Scan for the cell matching the given text and deliver its [x, y] coordinate at center. 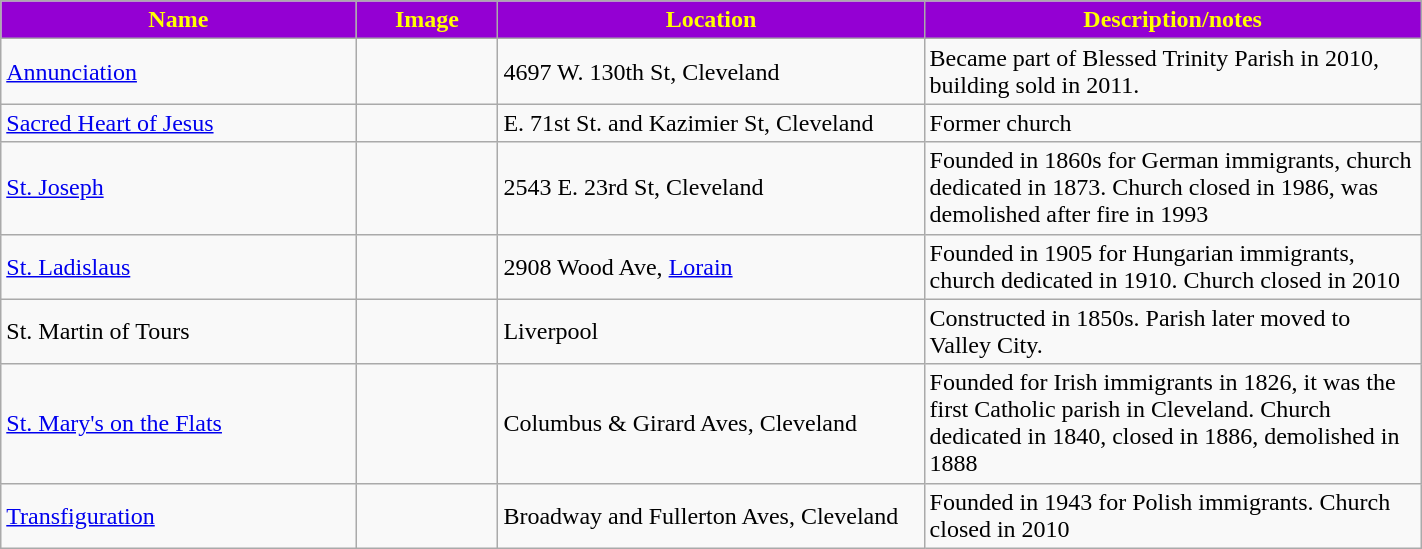
2543 E. 23rd St, Cleveland [711, 188]
Columbus & Girard Aves, Cleveland [711, 424]
Broadway and Fullerton Aves, Cleveland [711, 516]
Description/notes [1172, 20]
St. Mary's on the Flats [178, 424]
St. Martin of Tours [178, 332]
Became part of Blessed Trinity Parish in 2010, building sold in 2011. [1172, 72]
St. Ladislaus [178, 266]
St. Joseph [178, 188]
Name [178, 20]
Location [711, 20]
Sacred Heart of Jesus [178, 123]
Constructed in 1850s. Parish later moved to Valley City. [1172, 332]
E. 71st St. and Kazimier St, Cleveland [711, 123]
Transfiguration [178, 516]
Founded in 1905 for Hungarian immigrants, church dedicated in 1910. Church closed in 2010 [1172, 266]
Former church [1172, 123]
Founded for Irish immigrants in 1826, it was the first Catholic parish in Cleveland. Church dedicated in 1840, closed in 1886, demolished in 1888 [1172, 424]
Annunciation [178, 72]
Founded in 1943 for Polish immigrants. Church closed in 2010 [1172, 516]
4697 W. 130th St, Cleveland [711, 72]
2908 Wood Ave, Lorain [711, 266]
Liverpool [711, 332]
Founded in 1860s for German immigrants, church dedicated in 1873. Church closed in 1986, was demolished after fire in 1993 [1172, 188]
Image [427, 20]
